For the text-containing cell, return its midpoint in [X, Y] coordinate format. 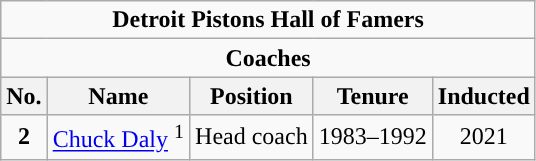
Inducted [484, 96]
Detroit Pistons Hall of Famers [268, 20]
Position [252, 96]
Name [118, 96]
2 [24, 138]
Chuck Daly 1 [118, 138]
No. [24, 96]
1983–1992 [372, 138]
Tenure [372, 96]
2021 [484, 138]
Coaches [268, 58]
Head coach [252, 138]
